Find where the given text appears and provide that cell's center as [X, Y] coordinate. 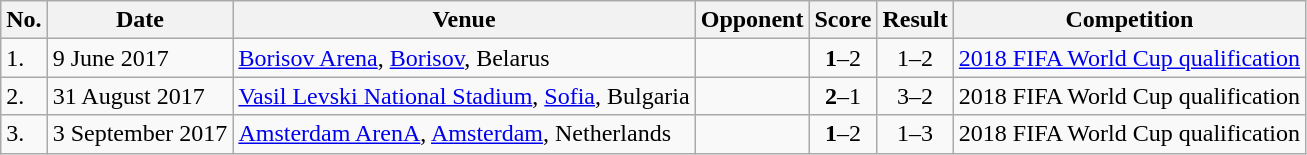
Date [140, 20]
3 September 2017 [140, 134]
2. [24, 96]
3. [24, 134]
Amsterdam ArenA, Amsterdam, Netherlands [464, 134]
Result [915, 20]
31 August 2017 [140, 96]
2–1 [843, 96]
Score [843, 20]
Vasil Levski National Stadium, Sofia, Bulgaria [464, 96]
Borisov Arena, Borisov, Belarus [464, 58]
9 June 2017 [140, 58]
1–3 [915, 134]
3–2 [915, 96]
1. [24, 58]
Competition [1129, 20]
Venue [464, 20]
No. [24, 20]
Opponent [752, 20]
